Detect which cell encompasses the target text, then output its (x, y) center coordinate. 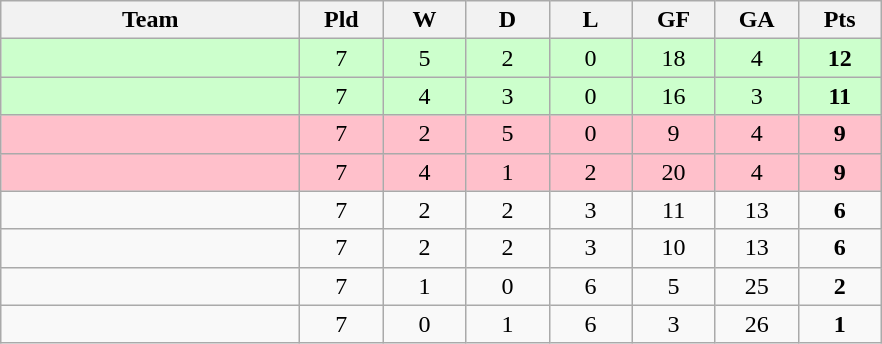
Team (150, 20)
18 (674, 58)
D (508, 20)
26 (756, 324)
12 (840, 58)
25 (756, 286)
W (424, 20)
Pts (840, 20)
20 (674, 172)
10 (674, 248)
L (590, 20)
GA (756, 20)
Pld (342, 20)
16 (674, 96)
GF (674, 20)
